From the cell containing the given text, extract its center point as (X, Y) coordinate. 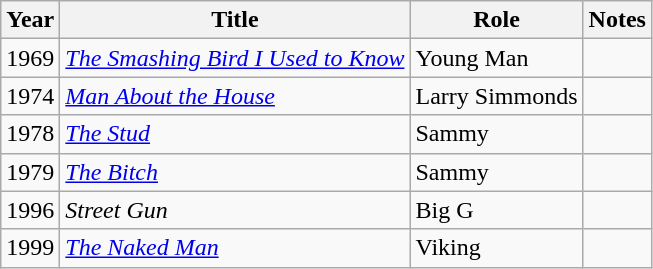
The Naked Man (235, 248)
Year (30, 20)
Viking (496, 248)
1999 (30, 248)
Big G (496, 210)
The Smashing Bird I Used to Know (235, 58)
Young Man (496, 58)
1978 (30, 134)
Street Gun (235, 210)
Title (235, 20)
Role (496, 20)
1974 (30, 96)
The Bitch (235, 172)
1969 (30, 58)
1979 (30, 172)
Larry Simmonds (496, 96)
Man About the House (235, 96)
The Stud (235, 134)
1996 (30, 210)
Notes (617, 20)
